Output the [X, Y] coordinate of the center of the cell containing the given text.  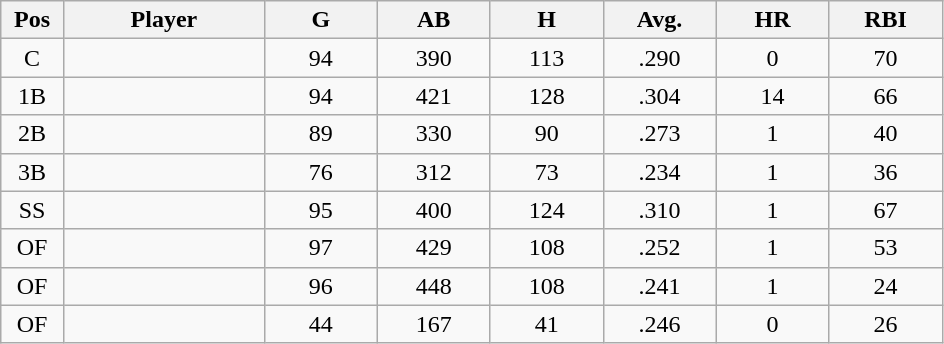
AB [434, 20]
Pos [32, 20]
390 [434, 58]
Avg. [660, 20]
90 [546, 134]
Player [164, 20]
400 [434, 210]
66 [886, 96]
421 [434, 96]
36 [886, 172]
53 [886, 248]
113 [546, 58]
128 [546, 96]
67 [886, 210]
14 [772, 96]
330 [434, 134]
73 [546, 172]
C [32, 58]
G [320, 20]
70 [886, 58]
76 [320, 172]
RBI [886, 20]
H [546, 20]
429 [434, 248]
89 [320, 134]
.290 [660, 58]
44 [320, 324]
.241 [660, 286]
.234 [660, 172]
.252 [660, 248]
HR [772, 20]
448 [434, 286]
40 [886, 134]
3B [32, 172]
167 [434, 324]
24 [886, 286]
26 [886, 324]
96 [320, 286]
312 [434, 172]
.310 [660, 210]
.246 [660, 324]
95 [320, 210]
124 [546, 210]
2B [32, 134]
SS [32, 210]
1B [32, 96]
97 [320, 248]
.304 [660, 96]
.273 [660, 134]
41 [546, 324]
